Return the (X, Y) coordinate for the center point of the cell that contains the specified text.  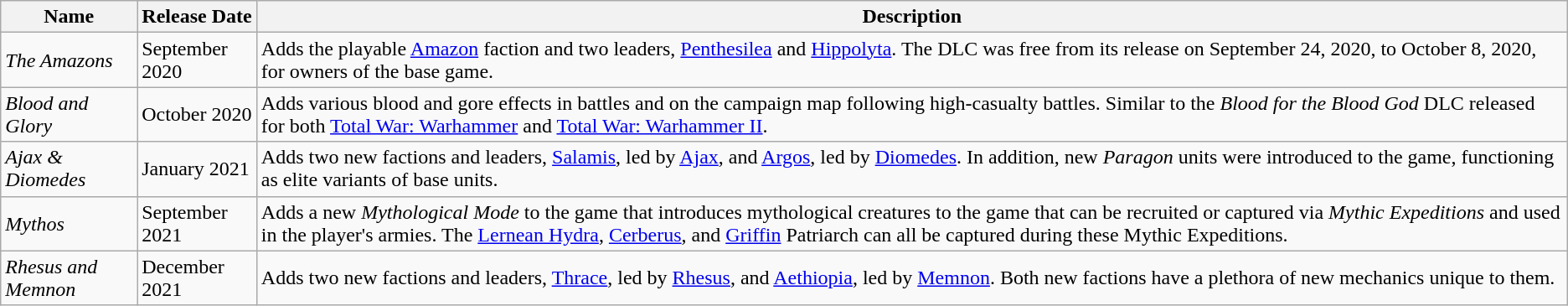
Description (911, 17)
Blood and Glory (69, 114)
September 2020 (198, 60)
October 2020 (198, 114)
The Amazons (69, 60)
Name (69, 17)
Release Date (198, 17)
January 2021 (198, 169)
December 2021 (198, 278)
Ajax & Diomedes (69, 169)
September 2021 (198, 223)
Rhesus and Memnon (69, 278)
Mythos (69, 223)
